Find where the given text appears and provide that cell's center as (X, Y) coordinate. 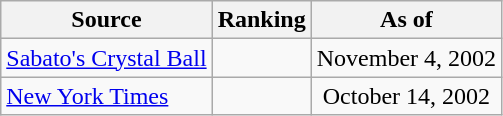
New York Times (106, 96)
Ranking (262, 20)
November 4, 2002 (406, 58)
October 14, 2002 (406, 96)
Sabato's Crystal Ball (106, 58)
As of (406, 20)
Source (106, 20)
